For the text-containing cell, return its midpoint in [x, y] coordinate format. 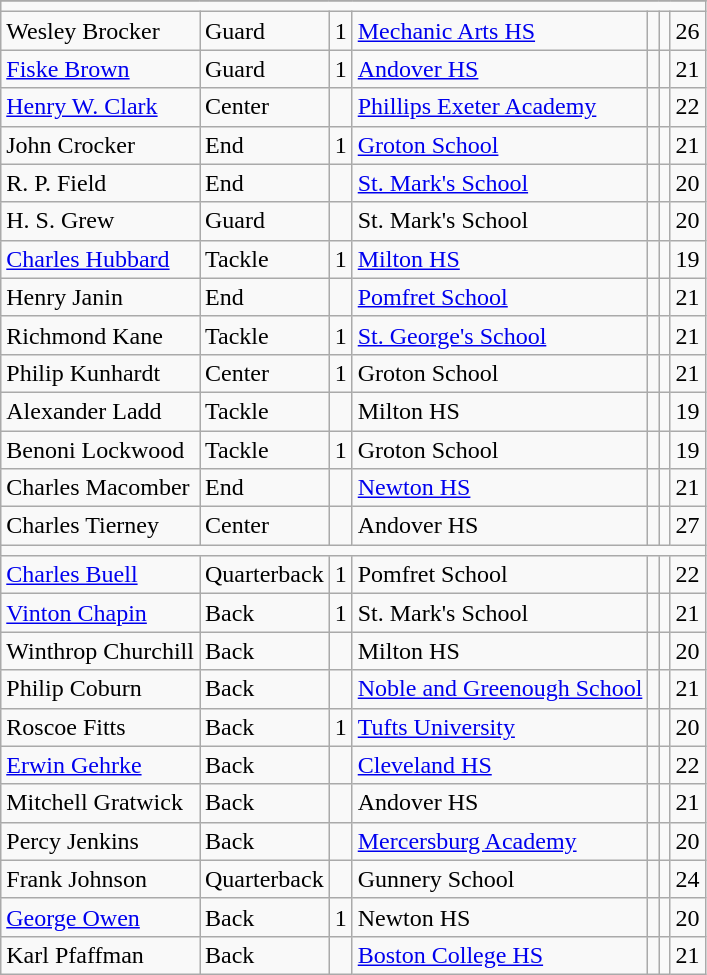
Cleveland HS [500, 765]
Karl Pfaffman [100, 955]
Mechanic Arts HS [500, 31]
26 [688, 31]
St. George's School [500, 335]
Noble and Greenough School [500, 689]
Roscoe Fitts [100, 727]
John Crocker [100, 145]
Benoni Lockwood [100, 449]
Henry W. Clark [100, 107]
Charles Macomber [100, 488]
Phillips Exeter Academy [500, 107]
Philip Kunhardt [100, 373]
Gunnery School [500, 879]
Vinton Chapin [100, 613]
Boston College HS [500, 955]
Charles Tierney [100, 526]
Alexander Ladd [100, 411]
Wesley Brocker [100, 31]
H. S. Grew [100, 221]
Richmond Kane [100, 335]
Frank Johnson [100, 879]
27 [688, 526]
R. P. Field [100, 183]
Tufts University [500, 727]
Charles Hubbard [100, 259]
Erwin Gehrke [100, 765]
Mitchell Gratwick [100, 803]
Mercersburg Academy [500, 841]
Henry Janin [100, 297]
George Owen [100, 917]
Winthrop Churchill [100, 651]
24 [688, 879]
Charles Buell [100, 575]
Percy Jenkins [100, 841]
Philip Coburn [100, 689]
Fiske Brown [100, 69]
